Scan for the cell matching the given text and deliver its (x, y) coordinate at center. 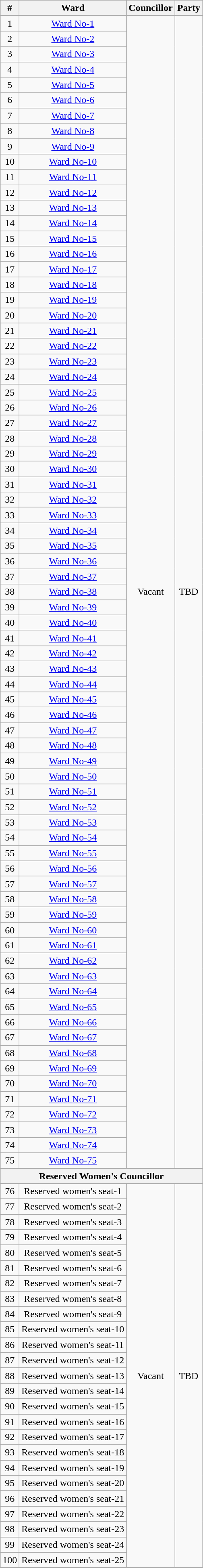
Ward No-68 (73, 1053)
Ward No-61 (73, 945)
99 (10, 1545)
Ward No-27 (73, 423)
4 (10, 69)
Ward No-58 (73, 899)
44 (10, 684)
Ward No-9 (73, 146)
58 (10, 899)
Party (188, 8)
Ward No-25 (73, 392)
Ward No-14 (73, 223)
89 (10, 1391)
2 (10, 39)
Reserved women's seat-16 (73, 1421)
Ward No-75 (73, 1160)
68 (10, 1053)
Reserved women's seat-25 (73, 1560)
61 (10, 945)
Ward No-44 (73, 684)
Ward No-74 (73, 1145)
33 (10, 515)
Reserved women's seat-11 (73, 1345)
9 (10, 146)
Ward No-10 (73, 161)
14 (10, 223)
53 (10, 822)
Reserved Women's Councillor (101, 1176)
Reserved women's seat-23 (73, 1529)
67 (10, 1038)
Ward No-30 (73, 469)
78 (10, 1222)
Ward No-38 (73, 592)
Ward No-65 (73, 1007)
39 (10, 607)
57 (10, 884)
46 (10, 715)
3 (10, 54)
93 (10, 1453)
22 (10, 346)
Ward No-23 (73, 361)
Ward No-42 (73, 653)
Ward No-52 (73, 807)
31 (10, 484)
Ward No-41 (73, 638)
Ward No-2 (73, 39)
63 (10, 976)
Ward No-49 (73, 761)
83 (10, 1299)
72 (10, 1114)
Ward No-28 (73, 438)
12 (10, 193)
18 (10, 285)
19 (10, 300)
Ward No-1 (73, 23)
Ward No-29 (73, 454)
Ward No-4 (73, 69)
Ward No-67 (73, 1038)
Reserved women's seat-9 (73, 1314)
Reserved women's seat-13 (73, 1375)
Ward No-21 (73, 331)
Ward No-32 (73, 500)
Ward No-47 (73, 730)
Reserved women's seat-3 (73, 1222)
74 (10, 1145)
10 (10, 161)
Reserved women's seat-5 (73, 1253)
Ward No-50 (73, 776)
35 (10, 546)
26 (10, 407)
66 (10, 1022)
69 (10, 1068)
30 (10, 469)
Ward No-64 (73, 992)
Ward No-33 (73, 515)
34 (10, 530)
29 (10, 454)
64 (10, 992)
Ward No-18 (73, 285)
Ward No-5 (73, 85)
76 (10, 1191)
Ward No-17 (73, 269)
49 (10, 761)
92 (10, 1437)
Ward No-45 (73, 700)
60 (10, 930)
Ward No-51 (73, 792)
62 (10, 961)
Reserved women's seat-15 (73, 1406)
55 (10, 853)
65 (10, 1007)
5 (10, 85)
6 (10, 100)
77 (10, 1207)
28 (10, 438)
70 (10, 1084)
Ward No-55 (73, 853)
Ward No-11 (73, 177)
32 (10, 500)
15 (10, 239)
84 (10, 1314)
Ward No-13 (73, 208)
Ward No-37 (73, 576)
Ward No-59 (73, 914)
Reserved women's seat-24 (73, 1545)
Ward No-40 (73, 623)
Reserved women's seat-20 (73, 1483)
59 (10, 914)
42 (10, 653)
23 (10, 361)
Ward No-62 (73, 961)
91 (10, 1421)
24 (10, 377)
82 (10, 1283)
Ward No-53 (73, 822)
27 (10, 423)
Ward No-46 (73, 715)
43 (10, 669)
25 (10, 392)
Reserved women's seat-4 (73, 1237)
Ward No-35 (73, 546)
47 (10, 730)
7 (10, 115)
Reserved women's seat-8 (73, 1299)
75 (10, 1160)
94 (10, 1468)
Ward No-31 (73, 484)
Reserved women's seat-22 (73, 1514)
16 (10, 254)
Reserved women's seat-21 (73, 1499)
Ward No-36 (73, 561)
79 (10, 1237)
Reserved women's seat-1 (73, 1191)
56 (10, 868)
Ward No-69 (73, 1068)
80 (10, 1253)
Ward No-7 (73, 115)
98 (10, 1529)
Ward No-3 (73, 54)
Ward No-56 (73, 868)
21 (10, 331)
Reserved women's seat-2 (73, 1207)
73 (10, 1130)
Ward No-71 (73, 1099)
85 (10, 1329)
41 (10, 638)
Reserved women's seat-17 (73, 1437)
100 (10, 1560)
95 (10, 1483)
Ward No-8 (73, 131)
81 (10, 1268)
50 (10, 776)
Reserved women's seat-12 (73, 1360)
Ward No-20 (73, 315)
Ward (73, 8)
Reserved women's seat-18 (73, 1453)
# (10, 8)
71 (10, 1099)
Ward No-16 (73, 254)
Councillor (151, 8)
54 (10, 838)
37 (10, 576)
Ward No-15 (73, 239)
Ward No-70 (73, 1084)
Reserved women's seat-7 (73, 1283)
97 (10, 1514)
Reserved women's seat-19 (73, 1468)
Ward No-43 (73, 669)
40 (10, 623)
Ward No-72 (73, 1114)
20 (10, 315)
36 (10, 561)
Ward No-19 (73, 300)
Ward No-6 (73, 100)
Ward No-24 (73, 377)
Reserved women's seat-14 (73, 1391)
Ward No-26 (73, 407)
Ward No-57 (73, 884)
Reserved women's seat-10 (73, 1329)
38 (10, 592)
Ward No-66 (73, 1022)
Reserved women's seat-6 (73, 1268)
Ward No-39 (73, 607)
87 (10, 1360)
Ward No-12 (73, 193)
48 (10, 746)
Ward No-63 (73, 976)
52 (10, 807)
51 (10, 792)
88 (10, 1375)
Ward No-54 (73, 838)
17 (10, 269)
11 (10, 177)
1 (10, 23)
8 (10, 131)
90 (10, 1406)
45 (10, 700)
Ward No-73 (73, 1130)
Ward No-22 (73, 346)
Ward No-48 (73, 746)
86 (10, 1345)
Ward No-34 (73, 530)
Ward No-60 (73, 930)
96 (10, 1499)
13 (10, 208)
